Locate the cell with the specified text and output its (X, Y) center coordinate. 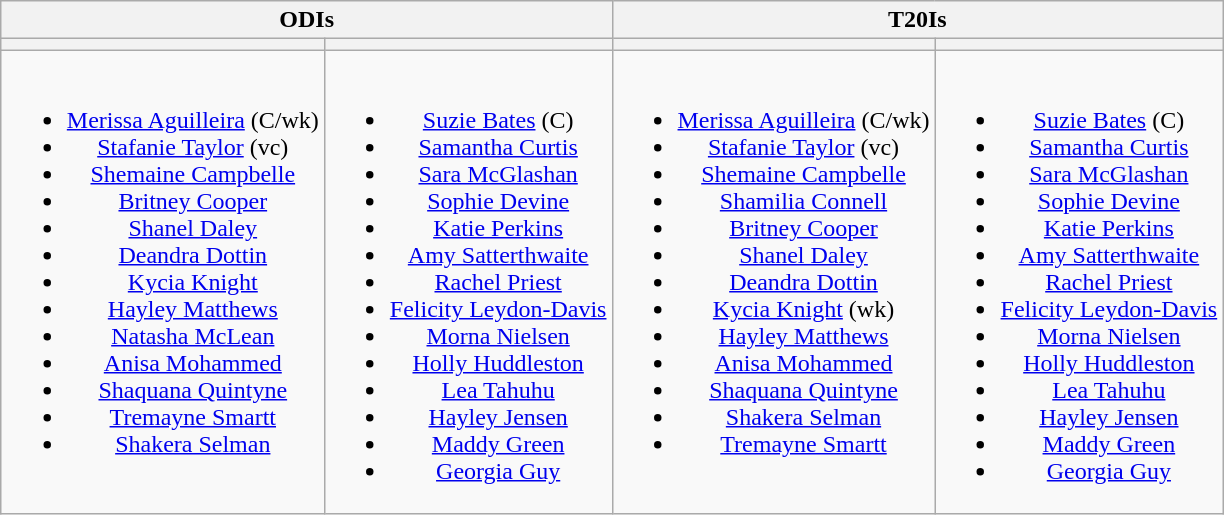
T20Is (918, 20)
ODIs (306, 20)
